Output the (x, y) coordinate of the center of the cell containing the given text.  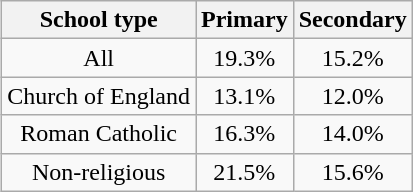
Roman Catholic (99, 134)
12.0% (352, 96)
19.3% (245, 58)
15.6% (352, 172)
Primary (245, 20)
21.5% (245, 172)
Secondary (352, 20)
School type (99, 20)
16.3% (245, 134)
13.1% (245, 96)
All (99, 58)
14.0% (352, 134)
Church of England (99, 96)
Non-religious (99, 172)
15.2% (352, 58)
